Determine the (x, y) coordinate at the center of the cell enclosing the given text.  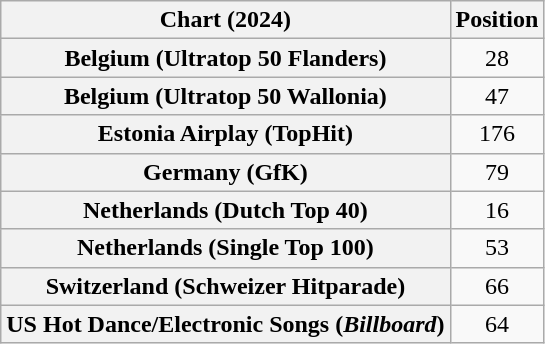
176 (497, 134)
53 (497, 248)
Belgium (Ultratop 50 Flanders) (226, 58)
28 (497, 58)
79 (497, 172)
Netherlands (Dutch Top 40) (226, 210)
Chart (2024) (226, 20)
64 (497, 324)
Netherlands (Single Top 100) (226, 248)
47 (497, 96)
Belgium (Ultratop 50 Wallonia) (226, 96)
Germany (GfK) (226, 172)
US Hot Dance/Electronic Songs (Billboard) (226, 324)
Estonia Airplay (TopHit) (226, 134)
66 (497, 286)
16 (497, 210)
Switzerland (Schweizer Hitparade) (226, 286)
Position (497, 20)
